Detect which cell encompasses the target text, then output its [X, Y] center coordinate. 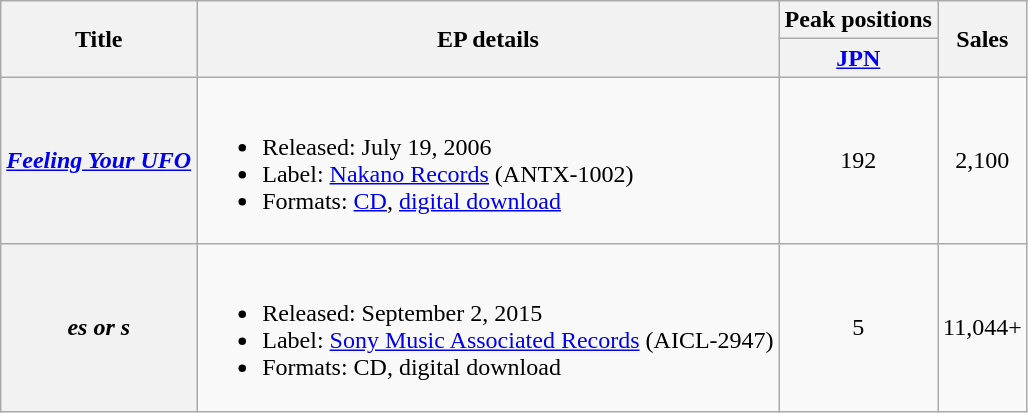
Feeling Your UFO [99, 160]
es or s [99, 328]
5 [858, 328]
2,100 [983, 160]
Sales [983, 39]
Title [99, 39]
Released: September 2, 2015Label: Sony Music Associated Records (AICL-2947)Formats: CD, digital download [488, 328]
JPN [858, 58]
Released: July 19, 2006Label: Nakano Records (ANTX-1002)Formats: CD, digital download [488, 160]
192 [858, 160]
EP details [488, 39]
11,044+ [983, 328]
Peak positions [858, 20]
